Search for the cell housing the specified text and yield its (X, Y) center coordinate. 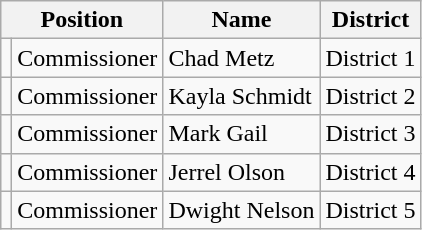
District 3 (370, 134)
Name (242, 20)
Mark Gail (242, 134)
Chad Metz (242, 58)
Position (82, 20)
District 5 (370, 210)
District 1 (370, 58)
Jerrel Olson (242, 172)
District 4 (370, 172)
Kayla Schmidt (242, 96)
Dwight Nelson (242, 210)
District (370, 20)
District 2 (370, 96)
